From the cell containing the given text, extract its center point as [x, y] coordinate. 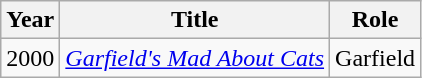
Role [376, 20]
Garfield's Mad About Cats [195, 58]
2000 [30, 58]
Year [30, 20]
Title [195, 20]
Garfield [376, 58]
